Return (X, Y) of the center of cell containing provided text 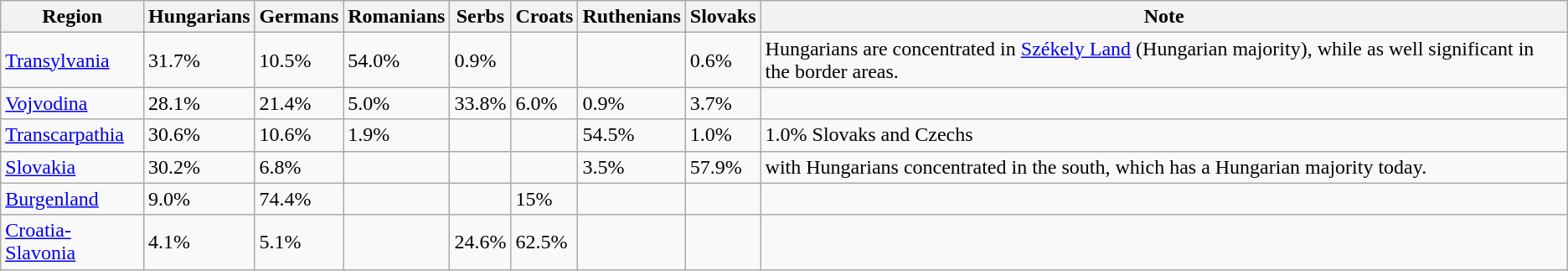
5.1% (299, 242)
54.0% (397, 60)
Croatia-Slavonia (72, 242)
24.6% (481, 242)
1.9% (397, 135)
Ruthenians (632, 17)
30.6% (199, 135)
Region (72, 17)
3.5% (632, 167)
31.7% (199, 60)
5.0% (397, 103)
Germans (299, 17)
54.5% (632, 135)
4.1% (199, 242)
57.9% (723, 167)
33.8% (481, 103)
with Hungarians concentrated in the south, which has a Hungarian majority today. (1164, 167)
Romanians (397, 17)
74.4% (299, 199)
15% (544, 199)
Slovaks (723, 17)
Croats (544, 17)
1.0% (723, 135)
6.8% (299, 167)
Note (1164, 17)
28.1% (199, 103)
Slovakia (72, 167)
Serbs (481, 17)
62.5% (544, 242)
21.4% (299, 103)
Hungarians are concentrated in Székely Land (Hungarian majority), while as well significant in the border areas. (1164, 60)
Transylvania (72, 60)
Transcarpathia (72, 135)
10.5% (299, 60)
9.0% (199, 199)
Hungarians (199, 17)
6.0% (544, 103)
Burgenland (72, 199)
0.6% (723, 60)
30.2% (199, 167)
Vojvodina (72, 103)
10.6% (299, 135)
1.0% Slovaks and Czechs (1164, 135)
3.7% (723, 103)
